Search for the cell housing the specified text and yield its [X, Y] center coordinate. 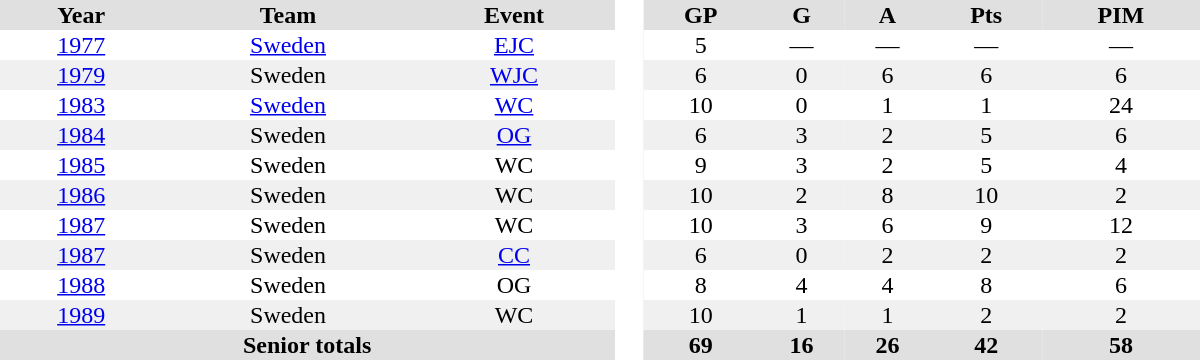
Team [288, 15]
1989 [81, 315]
1984 [81, 135]
Event [514, 15]
1979 [81, 75]
1977 [81, 45]
24 [1121, 105]
G [802, 15]
WJC [514, 75]
1986 [81, 195]
16 [802, 345]
42 [986, 345]
1988 [81, 285]
1983 [81, 105]
69 [701, 345]
Pts [986, 15]
EJC [514, 45]
12 [1121, 225]
GP [701, 15]
Year [81, 15]
1985 [81, 165]
CC [514, 255]
A [887, 15]
PIM [1121, 15]
26 [887, 345]
58 [1121, 345]
Senior totals [307, 345]
